Provide the (x, y) coordinate of the cell's center where the given text is located.  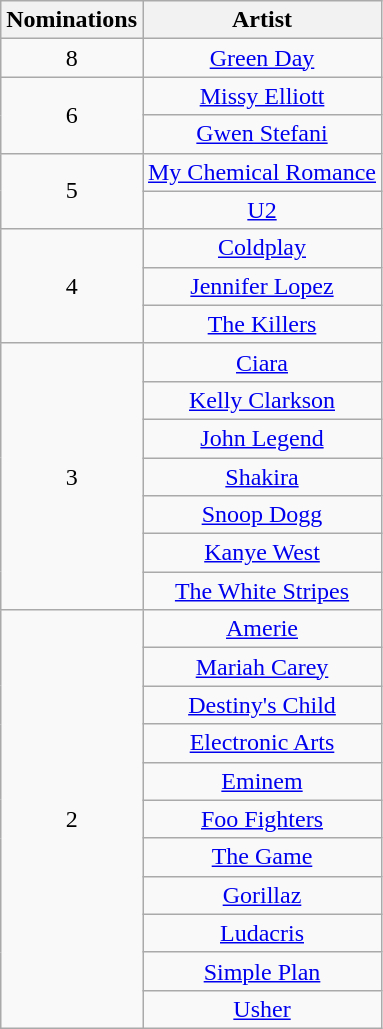
3 (72, 476)
Electronic Arts (262, 743)
Usher (262, 1009)
My Chemical Romance (262, 172)
Eminem (262, 781)
John Legend (262, 438)
Gwen Stefani (262, 134)
Shakira (262, 477)
U2 (262, 210)
Snoop Dogg (262, 515)
Artist (262, 20)
Destiny's Child (262, 705)
Green Day (262, 58)
Ciara (262, 362)
Ludacris (262, 933)
Amerie (262, 629)
Nominations (72, 20)
Missy Elliott (262, 96)
The White Stripes (262, 591)
8 (72, 58)
Kanye West (262, 553)
6 (72, 115)
Foo Fighters (262, 819)
Coldplay (262, 248)
The Killers (262, 324)
Kelly Clarkson (262, 400)
5 (72, 191)
Jennifer Lopez (262, 286)
2 (72, 820)
Gorillaz (262, 895)
4 (72, 286)
The Game (262, 857)
Mariah Carey (262, 667)
Simple Plan (262, 971)
